Return (X, Y) of the center of cell containing provided text 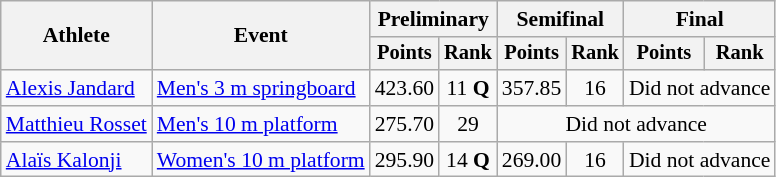
16 (595, 88)
Event (261, 36)
Men's 3 m springboard (261, 88)
Final (700, 19)
Matthieu Rosset (76, 124)
11 Q (468, 88)
Preliminary (434, 19)
Semifinal (560, 19)
Men's 10 m platform (261, 124)
Alexis Jandard (76, 88)
357.85 (532, 88)
423.60 (404, 88)
29 (468, 124)
Athlete (76, 36)
275.70 (404, 124)
